Pinpoint the cell where the given text exists, returning its (x, y) midpoint coordinate. 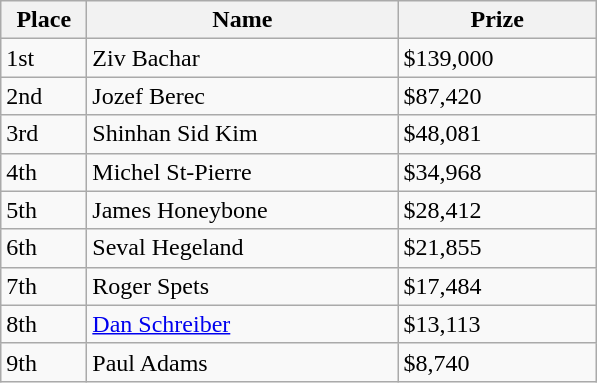
Roger Spets (242, 286)
Shinhan Sid Kim (242, 134)
Seval Hegeland (242, 248)
Dan Schreiber (242, 324)
9th (44, 362)
$21,855 (498, 248)
Paul Adams (242, 362)
Name (242, 20)
3rd (44, 134)
Jozef Berec (242, 96)
5th (44, 210)
4th (44, 172)
$48,081 (498, 134)
1st (44, 58)
$139,000 (498, 58)
$28,412 (498, 210)
Prize (498, 20)
8th (44, 324)
$8,740 (498, 362)
$13,113 (498, 324)
$17,484 (498, 286)
6th (44, 248)
Ziv Bachar (242, 58)
Michel St-Pierre (242, 172)
James Honeybone (242, 210)
2nd (44, 96)
7th (44, 286)
$87,420 (498, 96)
Place (44, 20)
$34,968 (498, 172)
